Search for the cell housing the specified text and yield its (X, Y) center coordinate. 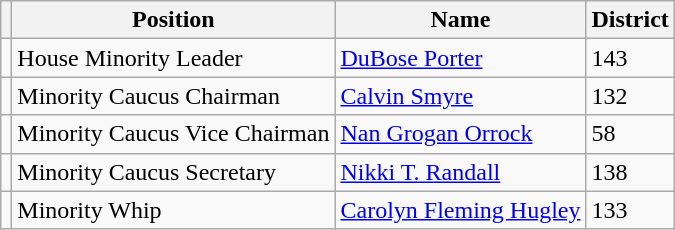
District (630, 20)
Calvin Smyre (460, 96)
Minority Whip (174, 210)
143 (630, 58)
138 (630, 172)
Nan Grogan Orrock (460, 134)
132 (630, 96)
Minority Caucus Chairman (174, 96)
Carolyn Fleming Hugley (460, 210)
133 (630, 210)
58 (630, 134)
Nikki T. Randall (460, 172)
Name (460, 20)
Position (174, 20)
Minority Caucus Secretary (174, 172)
House Minority Leader (174, 58)
Minority Caucus Vice Chairman (174, 134)
DuBose Porter (460, 58)
